For the text-containing cell, return its midpoint in [x, y] coordinate format. 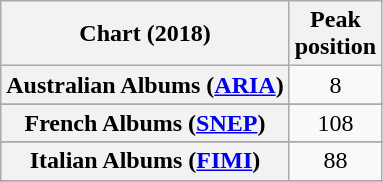
8 [335, 85]
Peak position [335, 34]
108 [335, 123]
Italian Albums (FIMI) [145, 161]
Australian Albums (ARIA) [145, 85]
Chart (2018) [145, 34]
French Albums (SNEP) [145, 123]
88 [335, 161]
